Capture the cell that displays the provided text and extract its (x, y) central coordinate. 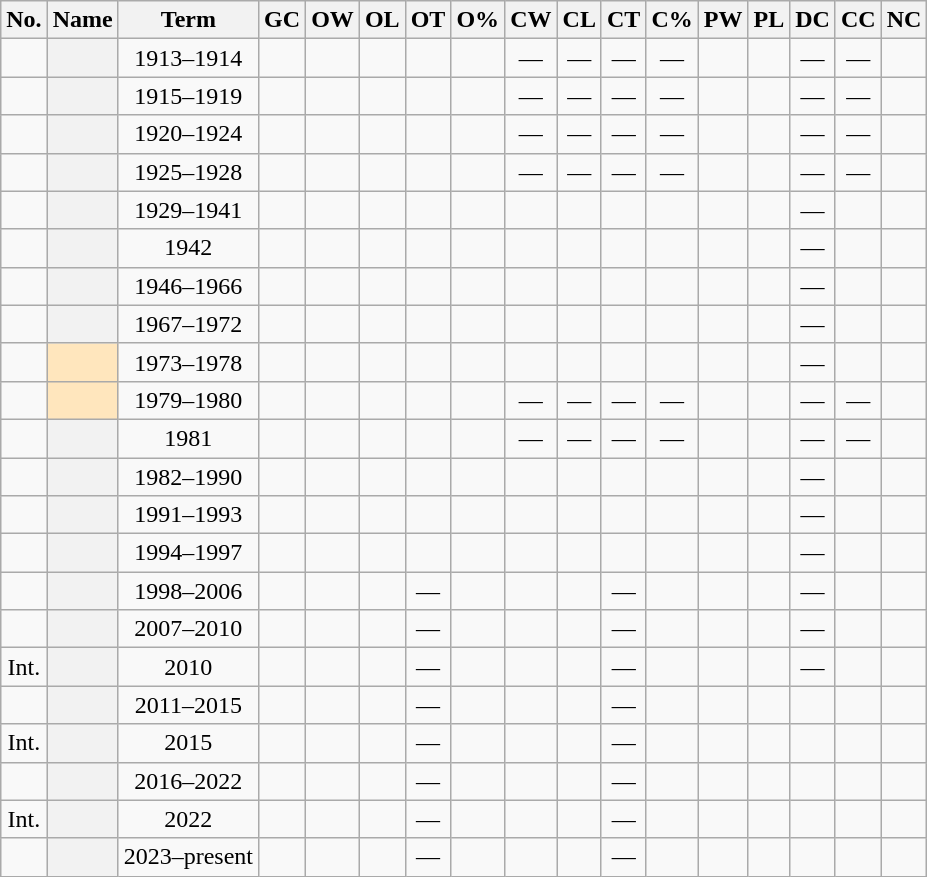
1925–1928 (188, 172)
PW (723, 20)
1991–1993 (188, 515)
CT (623, 20)
2023–present (188, 857)
DC (813, 20)
O% (478, 20)
1994–1997 (188, 553)
1942 (188, 248)
2011–2015 (188, 705)
1915–1919 (188, 96)
OL (382, 20)
2007–2010 (188, 629)
NC (904, 20)
CL (579, 20)
1920–1924 (188, 134)
No. (24, 20)
OT (428, 20)
CW (531, 20)
C% (672, 20)
1998–2006 (188, 591)
1929–1941 (188, 210)
Term (188, 20)
OW (333, 20)
1982–1990 (188, 477)
Name (82, 20)
2016–2022 (188, 781)
CC (858, 20)
2010 (188, 667)
1981 (188, 438)
1913–1914 (188, 58)
GC (282, 20)
2022 (188, 819)
2015 (188, 743)
1973–1978 (188, 362)
1946–1966 (188, 286)
1967–1972 (188, 324)
PL (769, 20)
1979–1980 (188, 400)
